Search for the cell housing the specified text and yield its (X, Y) center coordinate. 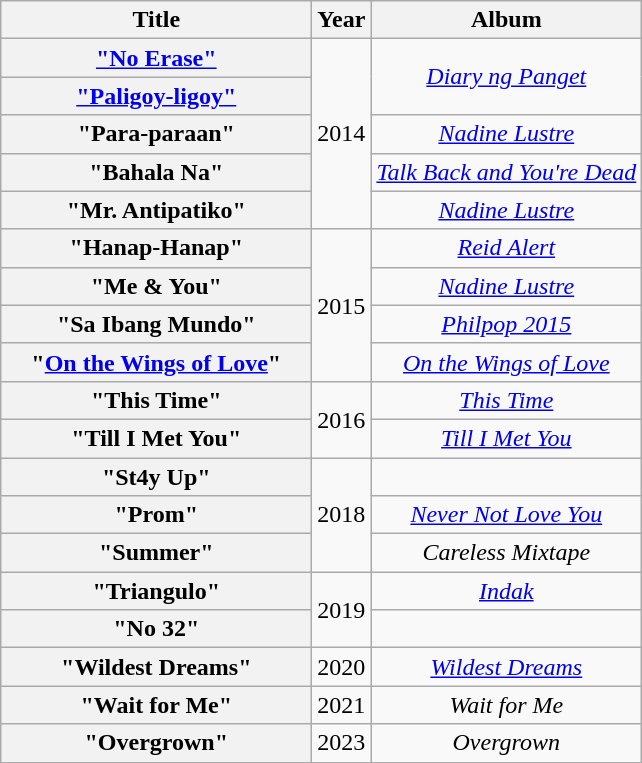
Diary ng Panget (506, 77)
"Summer" (156, 553)
2015 (342, 305)
"Mr. Antipatiko" (156, 210)
"No Erase" (156, 58)
Till I Met You (506, 438)
"Me & You" (156, 286)
"Wait for Me" (156, 705)
Careless Mixtape (506, 553)
Album (506, 20)
"Paligoy-ligoy" (156, 96)
"Wildest Dreams" (156, 667)
Reid Alert (506, 248)
Wait for Me (506, 705)
Wildest Dreams (506, 667)
"Till I Met You" (156, 438)
Indak (506, 591)
2021 (342, 705)
Never Not Love You (506, 515)
"Para-paraan" (156, 134)
"Overgrown" (156, 743)
"Bahala Na" (156, 172)
"On the Wings of Love" (156, 362)
Overgrown (506, 743)
2020 (342, 667)
"No 32" (156, 629)
2016 (342, 419)
Title (156, 20)
"St4y Up" (156, 477)
Talk Back and You're Dead (506, 172)
2019 (342, 610)
"This Time" (156, 400)
On the Wings of Love (506, 362)
"Hanap-Hanap" (156, 248)
Year (342, 20)
"Sa Ibang Mundo" (156, 324)
"Prom" (156, 515)
"Triangulo" (156, 591)
Philpop 2015 (506, 324)
This Time (506, 400)
2023 (342, 743)
2014 (342, 134)
2018 (342, 515)
